Provide the [x, y] coordinate of the cell's center where the given text is located.  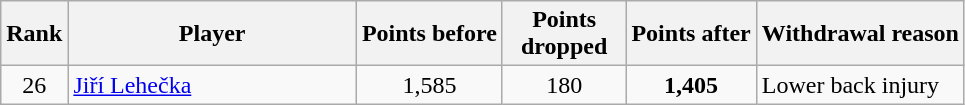
Player [212, 34]
26 [34, 85]
180 [564, 85]
Points before [429, 34]
1,585 [429, 85]
Jiří Lehečka [212, 85]
1,405 [691, 85]
Withdrawal reason [860, 34]
Rank [34, 34]
Lower back injury [860, 85]
Points after [691, 34]
Points dropped [564, 34]
